Output the [X, Y] coordinate of the center of the cell containing the given text.  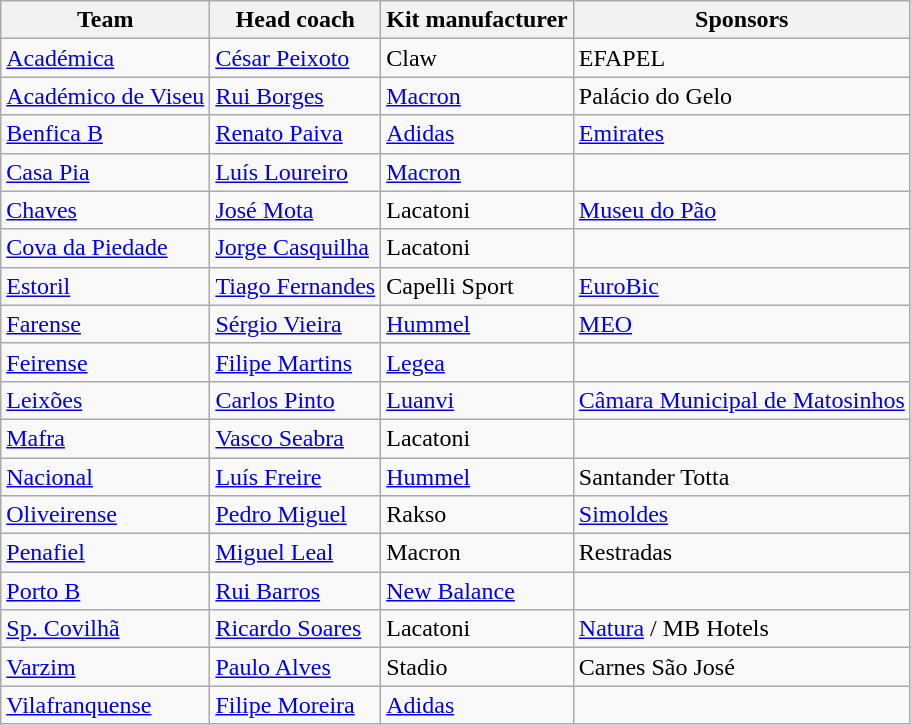
Académico de Viseu [106, 96]
Renato Paiva [296, 134]
Rui Barros [296, 591]
EFAPEL [742, 58]
Luís Freire [296, 477]
Luís Loureiro [296, 172]
Rui Borges [296, 96]
Câmara Municipal de Matosinhos [742, 400]
Stadio [478, 667]
New Balance [478, 591]
Restradas [742, 553]
Santander Totta [742, 477]
Museu do Pão [742, 210]
Legea [478, 362]
Benfica B [106, 134]
Jorge Casquilha [296, 248]
Sp. Covilhã [106, 629]
Vilafranquense [106, 705]
Claw [478, 58]
Team [106, 20]
Paulo Alves [296, 667]
EuroBic [742, 286]
Miguel Leal [296, 553]
Capelli Sport [478, 286]
Penafiel [106, 553]
César Peixoto [296, 58]
Ricardo Soares [296, 629]
Pedro Miguel [296, 515]
Sérgio Vieira [296, 324]
Carnes São José [742, 667]
Estoril [106, 286]
Feirense [106, 362]
Kit manufacturer [478, 20]
Emirates [742, 134]
Head coach [296, 20]
Leixões [106, 400]
Nacional [106, 477]
Natura / MB Hotels [742, 629]
Tiago Fernandes [296, 286]
Académica [106, 58]
Porto B [106, 591]
Varzim [106, 667]
Filipe Martins [296, 362]
Farense [106, 324]
Vasco Seabra [296, 438]
José Mota [296, 210]
Carlos Pinto [296, 400]
Simoldes [742, 515]
Luanvi [478, 400]
MEO [742, 324]
Palácio do Gelo [742, 96]
Sponsors [742, 20]
Cova da Piedade [106, 248]
Rakso [478, 515]
Filipe Moreira [296, 705]
Mafra [106, 438]
Oliveirense [106, 515]
Casa Pia [106, 172]
Chaves [106, 210]
